Provide the (X, Y) coordinate of the cell's center where the given text is located.  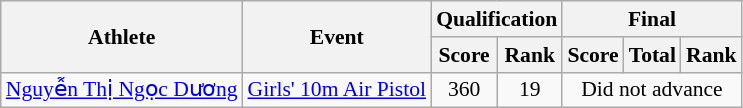
Qualification (496, 19)
Nguyễn Thị Ngọc Dương (122, 90)
360 (464, 90)
Total (652, 55)
Athlete (122, 36)
Did not advance (652, 90)
19 (530, 90)
Event (338, 36)
Final (652, 19)
Girls' 10m Air Pistol (338, 90)
